Locate the cell with the specified text and output its (X, Y) center coordinate. 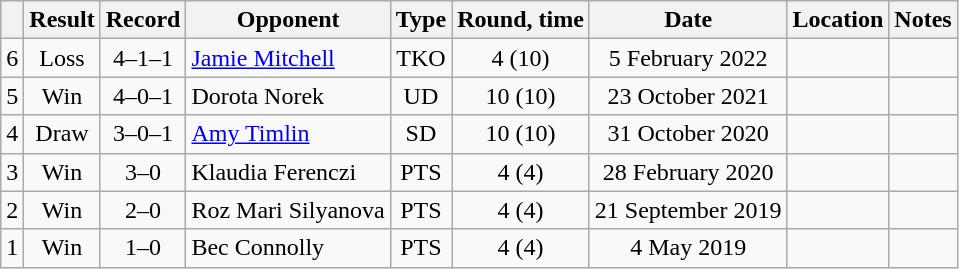
Location (838, 20)
Draw (62, 134)
4 (10) (521, 58)
UD (420, 96)
Dorota Norek (288, 96)
Notes (923, 20)
SD (420, 134)
Amy Timlin (288, 134)
Result (62, 20)
1 (12, 248)
Bec Connolly (288, 248)
Roz Mari Silyanova (288, 210)
3–0–1 (143, 134)
5 (12, 96)
6 (12, 58)
Loss (62, 58)
Round, time (521, 20)
3–0 (143, 172)
Klaudia Ferenczi (288, 172)
2 (12, 210)
5 February 2022 (688, 58)
4–0–1 (143, 96)
1–0 (143, 248)
4 May 2019 (688, 248)
4 (12, 134)
Opponent (288, 20)
2–0 (143, 210)
Type (420, 20)
23 October 2021 (688, 96)
Jamie Mitchell (288, 58)
4–1–1 (143, 58)
Record (143, 20)
3 (12, 172)
Date (688, 20)
31 October 2020 (688, 134)
TKO (420, 58)
28 February 2020 (688, 172)
21 September 2019 (688, 210)
